From the cell containing the given text, extract its center point as (X, Y) coordinate. 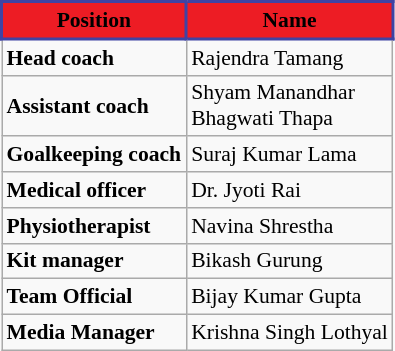
Medical officer (94, 190)
Assistant coach (94, 106)
Krishna Singh Lothyal (290, 333)
Navina Shrestha (290, 226)
Suraj Kumar Lama (290, 155)
Head coach (94, 57)
Shyam Manandhar Bhagwati Thapa (290, 106)
Position (94, 20)
Name (290, 20)
Bijay Kumar Gupta (290, 297)
Bikash Gurung (290, 261)
Dr. Jyoti Rai (290, 190)
Goalkeeping coach (94, 155)
Team Official (94, 297)
Physiotherapist (94, 226)
Rajendra Tamang (290, 57)
Kit manager (94, 261)
Media Manager (94, 333)
